For the text-containing cell, return its midpoint in (X, Y) coordinate format. 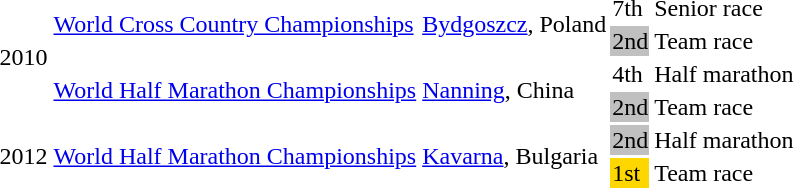
Kavarna, Bulgaria (514, 156)
Nanning, China (514, 90)
1st (630, 173)
4th (630, 74)
